Capture the cell that displays the provided text and extract its (x, y) central coordinate. 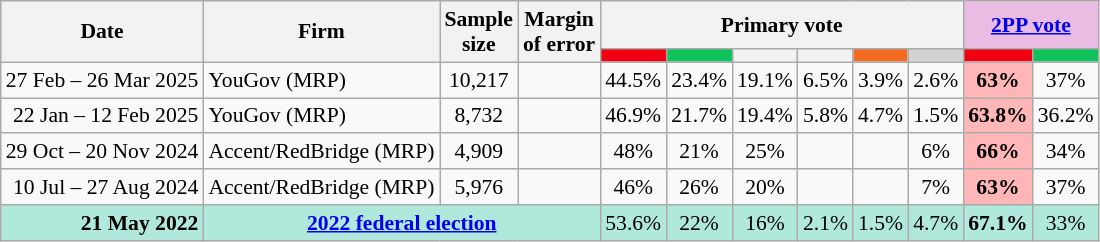
34% (1066, 152)
3.9% (880, 80)
Marginof error (559, 32)
22% (699, 223)
46.9% (633, 116)
7% (936, 187)
21% (699, 152)
20% (765, 187)
21 May 2022 (102, 223)
6.5% (826, 80)
Primary vote (782, 25)
29 Oct – 20 Nov 2024 (102, 152)
6% (936, 152)
2.1% (826, 223)
8,732 (479, 116)
48% (633, 152)
19.4% (765, 116)
63.8% (998, 116)
Firm (321, 32)
36.2% (1066, 116)
5,976 (479, 187)
26% (699, 187)
16% (765, 223)
22 Jan – 12 Feb 2025 (102, 116)
67.1% (998, 223)
27 Feb – 26 Mar 2025 (102, 80)
Date (102, 32)
2.6% (936, 80)
53.6% (633, 223)
4,909 (479, 152)
2022 federal election (402, 223)
25% (765, 152)
2PP vote (1030, 25)
33% (1066, 223)
10,217 (479, 80)
21.7% (699, 116)
19.1% (765, 80)
5.8% (826, 116)
10 Jul – 27 Aug 2024 (102, 187)
Samplesize (479, 32)
23.4% (699, 80)
66% (998, 152)
44.5% (633, 80)
46% (633, 187)
